Extract the [X, Y] coordinate from the center of the cell holding the provided text.  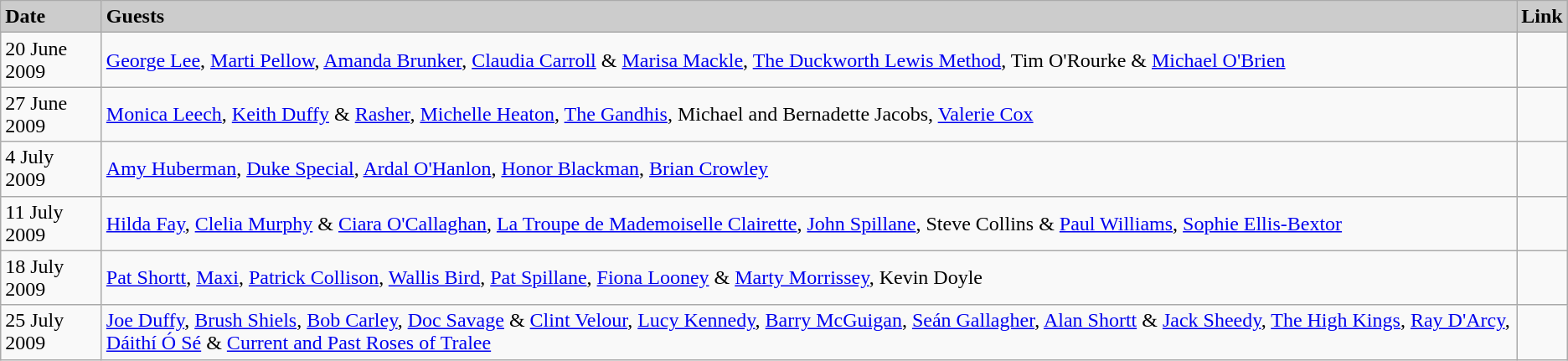
25 July 2009 [52, 332]
11 July 2009 [52, 223]
Guests [809, 17]
Monica Leech, Keith Duffy & Rasher, Michelle Heaton, The Gandhis, Michael and Bernadette Jacobs, Valerie Cox [809, 114]
27 June 2009 [52, 114]
4 July 2009 [52, 169]
Amy Huberman, Duke Special, Ardal O'Hanlon, Honor Blackman, Brian Crowley [809, 169]
Date [52, 17]
Link [1542, 17]
Pat Shortt, Maxi, Patrick Collison, Wallis Bird, Pat Spillane, Fiona Looney & Marty Morrissey, Kevin Doyle [809, 278]
George Lee, Marti Pellow, Amanda Brunker, Claudia Carroll & Marisa Mackle, The Duckworth Lewis Method, Tim O'Rourke & Michael O'Brien [809, 60]
18 July 2009 [52, 278]
Hilda Fay, Clelia Murphy & Ciara O'Callaghan, La Troupe de Mademoiselle Clairette, John Spillane, Steve Collins & Paul Williams, Sophie Ellis-Bextor [809, 223]
20 June 2009 [52, 60]
